Provide the (X, Y) coordinate of the cell's center where the given text is located.  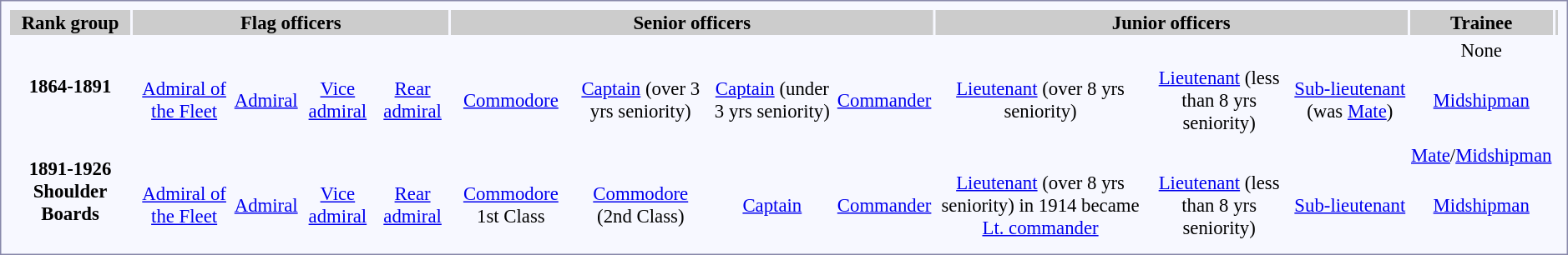
Lieutenant (over 8 yrs seniority) (1040, 100)
Mate/Midshipman (1481, 155)
Rank group (70, 22)
Flag officers (291, 22)
Sub-lieutenant (was Mate) (1349, 100)
Lieutenant (over 8 yrs seniority) in 1914 became Lt. commander (1040, 205)
Trainee (1481, 22)
1891-1926 Shoulder Boards (70, 192)
Captain (771, 205)
Commodore 1st Class (511, 205)
Commodore (2nd Class) (640, 205)
Captain (under 3 yrs seniority) (771, 100)
1864-1891 (70, 87)
Commodore (511, 100)
Senior officers (692, 22)
Sub-lieutenant (1349, 205)
Junior officers (1171, 22)
Captain (over 3 yrs seniority) (640, 100)
None (1481, 50)
